Extract the [x, y] coordinate from the center of the cell holding the provided text.  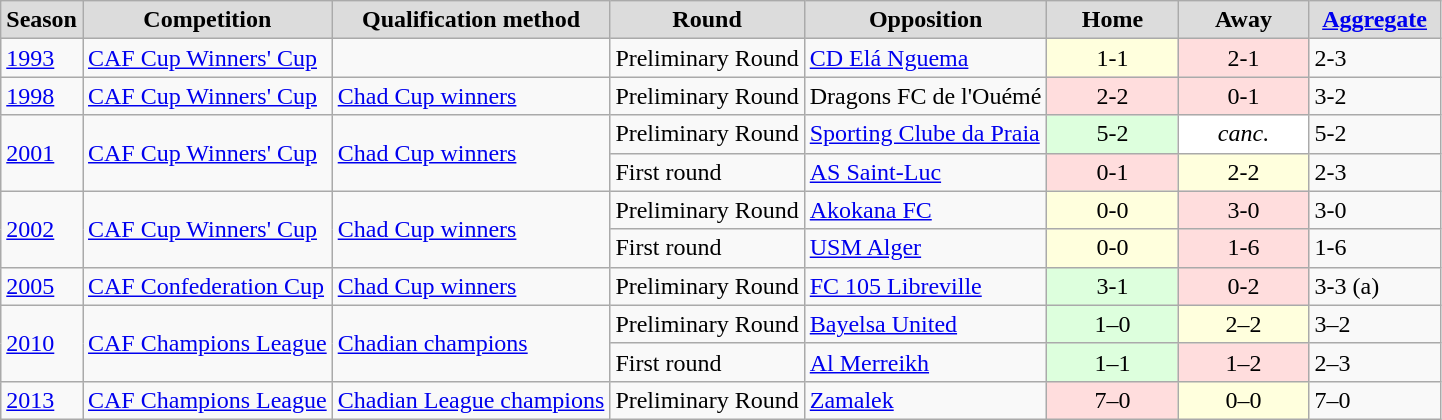
CD Elá Nguema [926, 58]
Sporting Clube da Praia [926, 134]
Al Merreikh [926, 362]
Competition [207, 20]
2–2 [1244, 324]
Bayelsa United [926, 324]
2-1 [1244, 58]
3-3 (a) [1374, 286]
1993 [42, 58]
1998 [42, 96]
Akokana FC [926, 210]
USM Alger [926, 248]
AS Saint-Luc [926, 172]
2013 [42, 400]
Away [1244, 20]
Season [42, 20]
Dragons FC de l'Ouémé [926, 96]
Chadian League champions [471, 400]
3–2 [1374, 324]
0-2 [1244, 286]
canc. [1244, 134]
2010 [42, 343]
3-2 [1374, 96]
Aggregate [1374, 20]
Opposition [926, 20]
2005 [42, 286]
1–1 [1112, 362]
2002 [42, 229]
0–0 [1244, 400]
3-1 [1112, 286]
Home [1112, 20]
1–2 [1244, 362]
Chadian champions [471, 343]
CAF Confederation Cup [207, 286]
FC 105 Libreville [926, 286]
2–3 [1374, 362]
Qualification method [471, 20]
Round [707, 20]
1-1 [1112, 58]
2001 [42, 153]
1–0 [1112, 324]
Zamalek [926, 400]
